Identify which cell holds the provided text, then report its (X, Y) central coordinate. 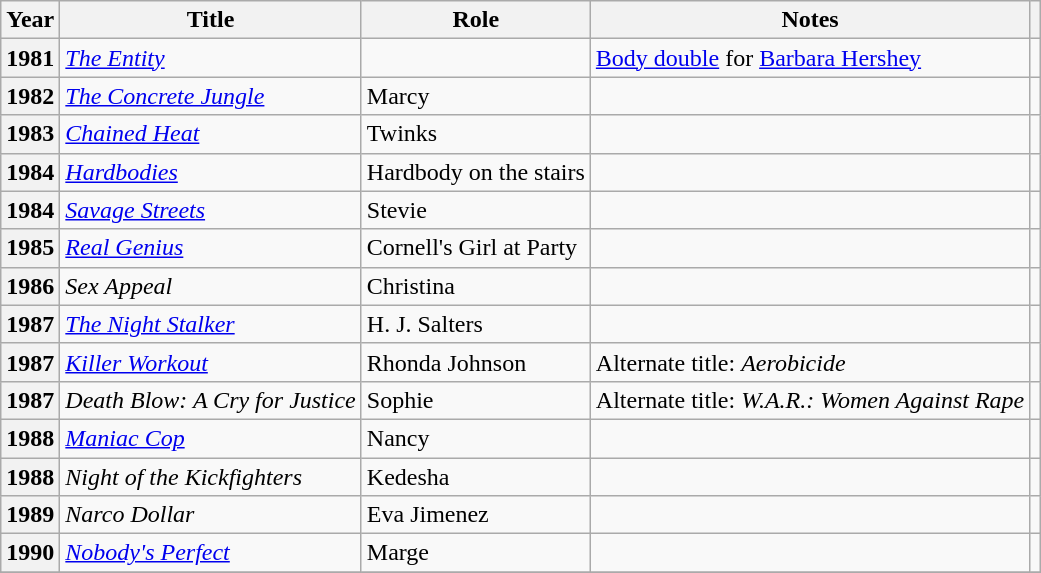
1989 (30, 515)
Real Genius (210, 248)
Hardbody on the stairs (476, 172)
Sophie (476, 400)
Cornell's Girl at Party (476, 248)
Narco Dollar (210, 515)
1990 (30, 553)
The Night Stalker (210, 324)
Nancy (476, 438)
Marcy (476, 96)
1981 (30, 58)
Hardbodies (210, 172)
Killer Workout (210, 362)
Night of the Kickfighters (210, 477)
The Entity (210, 58)
Savage Streets (210, 210)
Eva Jimenez (476, 515)
Role (476, 20)
1983 (30, 134)
Notes (810, 20)
Stevie (476, 210)
Kedesha (476, 477)
Sex Appeal (210, 286)
Twinks (476, 134)
1982 (30, 96)
Title (210, 20)
Christina (476, 286)
Maniac Cop (210, 438)
Rhonda Johnson (476, 362)
Nobody's Perfect (210, 553)
Marge (476, 553)
The Concrete Jungle (210, 96)
Body double for Barbara Hershey (810, 58)
Alternate title: Aerobicide (810, 362)
H. J. Salters (476, 324)
Death Blow: A Cry for Justice (210, 400)
1985 (30, 248)
1986 (30, 286)
Chained Heat (210, 134)
Year (30, 20)
Alternate title: W.A.R.: Women Against Rape (810, 400)
